Pinpoint the cell where the given text exists, returning its (x, y) midpoint coordinate. 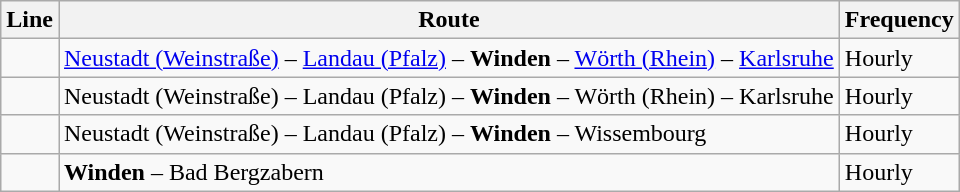
Neustadt (Weinstraße) – Landau (Pfalz) – Winden – Wissembourg (448, 134)
Route (448, 20)
Line (30, 20)
Winden – Bad Bergzabern (448, 172)
Frequency (899, 20)
